Return [X, Y] of the center of cell containing provided text 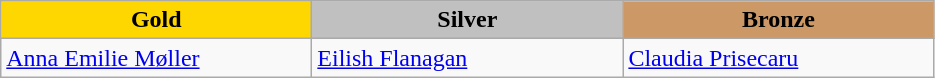
Claudia Prisecaru [778, 58]
Bronze [778, 20]
Eilish Flanagan [468, 58]
Silver [468, 20]
Anna Emilie Møller [156, 58]
Gold [156, 20]
